Return the (X, Y) coordinate for the center point of the cell that contains the specified text.  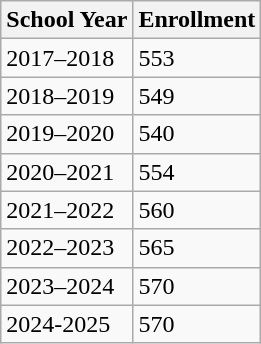
2019–2020 (67, 134)
549 (197, 96)
2023–2024 (67, 286)
2020–2021 (67, 172)
540 (197, 134)
2021–2022 (67, 210)
2017–2018 (67, 58)
2022–2023 (67, 248)
Enrollment (197, 20)
560 (197, 210)
565 (197, 248)
553 (197, 58)
2018–2019 (67, 96)
School Year (67, 20)
2024-2025 (67, 324)
554 (197, 172)
